Extract the (x, y) coordinate from the center of the cell holding the provided text.  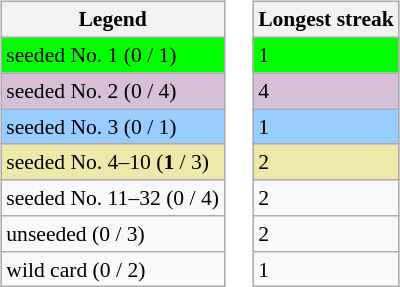
seeded No. 4–10 (1 / 3) (112, 162)
seeded No. 11–32 (0 / 4) (112, 198)
unseeded (0 / 3) (112, 234)
4 (326, 91)
seeded No. 1 (0 / 1) (112, 55)
seeded No. 3 (0 / 1) (112, 127)
seeded No. 2 (0 / 4) (112, 91)
wild card (0 / 2) (112, 269)
Legend (112, 20)
Longest streak (326, 20)
